For the text-containing cell, return its midpoint in [X, Y] coordinate format. 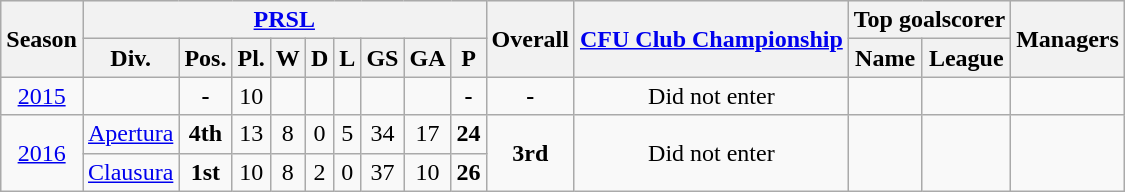
Managers [1068, 39]
P [468, 58]
Pos. [206, 58]
Clausura [130, 172]
Top goalscorer [929, 20]
Name [885, 58]
26 [468, 172]
GA [428, 58]
Overall [530, 39]
D [319, 58]
Pl. [251, 58]
Season [42, 39]
CFU Club Championship [711, 39]
PRSL [284, 20]
1st [206, 172]
4th [206, 134]
L [348, 58]
3rd [530, 153]
2016 [42, 153]
37 [382, 172]
5 [348, 134]
League [966, 58]
34 [382, 134]
2015 [42, 96]
W [288, 58]
13 [251, 134]
2 [319, 172]
Div. [130, 58]
Apertura [130, 134]
24 [468, 134]
17 [428, 134]
GS [382, 58]
